Identify which cell holds the provided text, then report its (x, y) central coordinate. 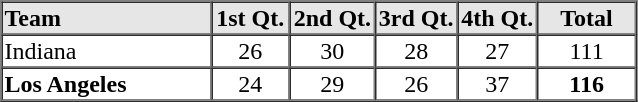
24 (250, 84)
37 (497, 84)
2nd Qt. (332, 18)
Los Angeles (106, 84)
3rd Qt. (416, 18)
111 (586, 50)
Team (106, 18)
28 (416, 50)
1st Qt. (250, 18)
27 (497, 50)
Total (586, 18)
30 (332, 50)
116 (586, 84)
29 (332, 84)
4th Qt. (497, 18)
Indiana (106, 50)
